Pinpoint the cell where the given text exists, returning its (X, Y) midpoint coordinate. 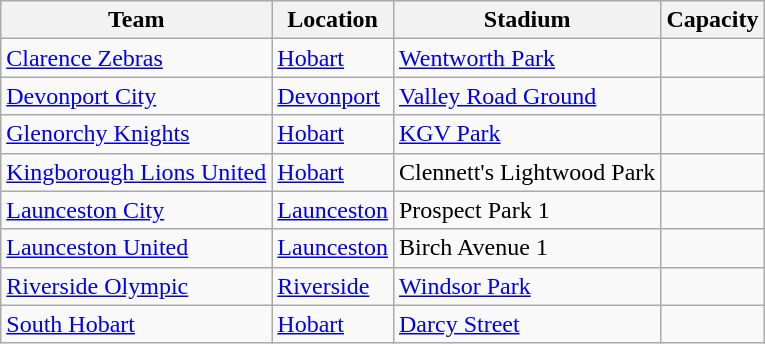
Clarence Zebras (136, 58)
Devonport (333, 96)
Stadium (526, 20)
Riverside Olympic (136, 286)
Birch Avenue 1 (526, 248)
Team (136, 20)
Windsor Park (526, 286)
Riverside (333, 286)
Capacity (712, 20)
Darcy Street (526, 324)
Location (333, 20)
Devonport City (136, 96)
Launceston City (136, 210)
Prospect Park 1 (526, 210)
Wentworth Park (526, 58)
Clennett's Lightwood Park (526, 172)
South Hobart (136, 324)
Valley Road Ground (526, 96)
Launceston United (136, 248)
KGV Park (526, 134)
Kingborough Lions United (136, 172)
Glenorchy Knights (136, 134)
